Identify which cell holds the provided text, then report its [x, y] central coordinate. 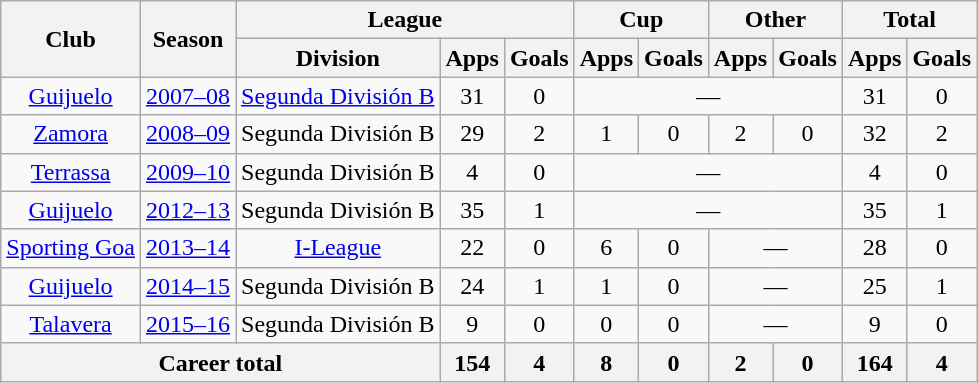
Talavera [71, 324]
2015–16 [188, 324]
8 [606, 362]
32 [874, 134]
Total [909, 20]
2008–09 [188, 134]
22 [472, 248]
25 [874, 286]
2007–08 [188, 96]
6 [606, 248]
29 [472, 134]
2009–10 [188, 172]
Season [188, 39]
Terrassa [71, 172]
Zamora [71, 134]
I-League [338, 248]
2013–14 [188, 248]
Division [338, 58]
Cup [641, 20]
164 [874, 362]
2014–15 [188, 286]
154 [472, 362]
Club [71, 39]
League [406, 20]
Sporting Goa [71, 248]
2012–13 [188, 210]
24 [472, 286]
28 [874, 248]
Career total [220, 362]
Other [775, 20]
